Scan for the cell matching the given text and deliver its (x, y) coordinate at center. 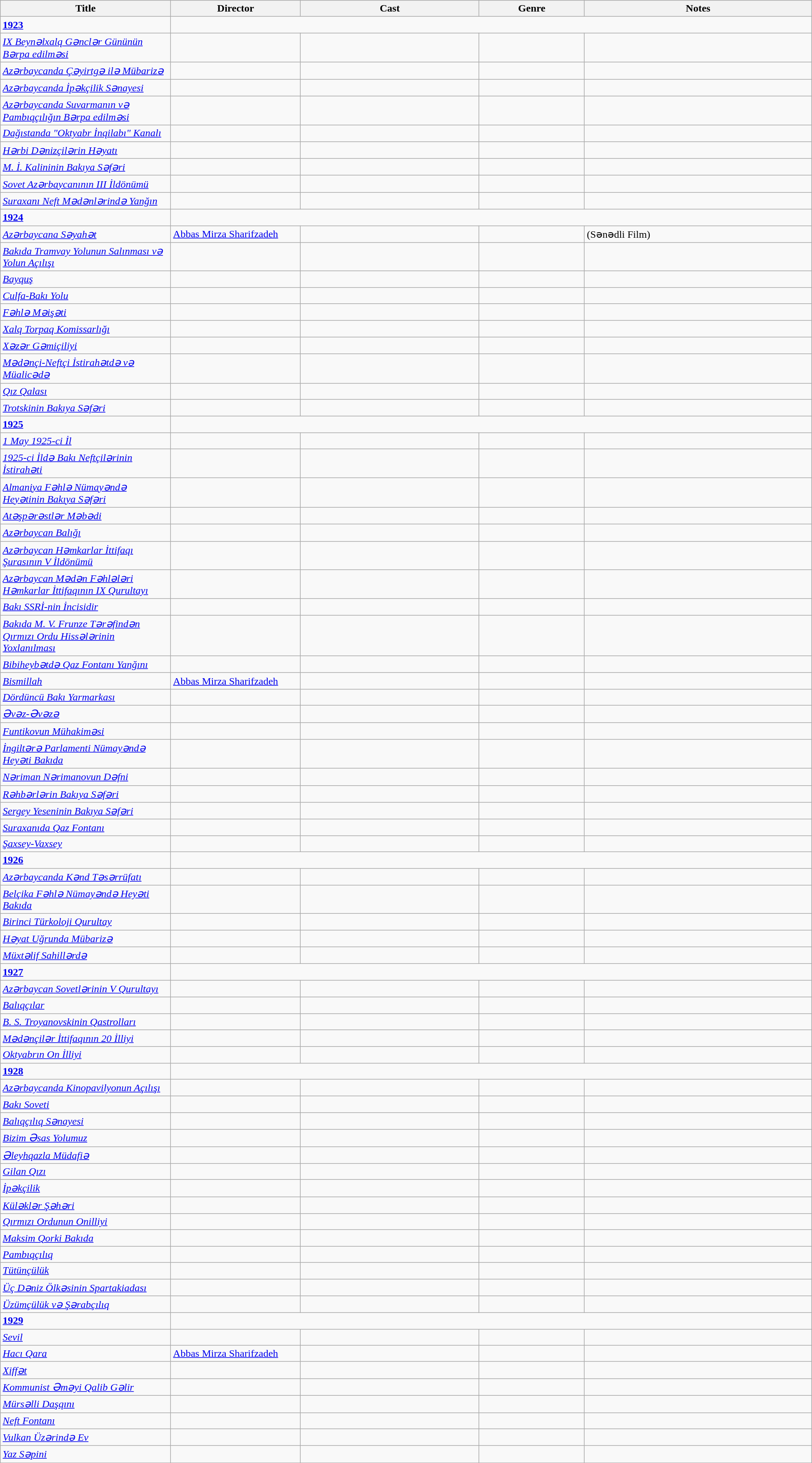
Balıqçılıq Sənayesi (86, 1121)
Dağıstanda "Oktyabr İnqilabı" Kanalı (86, 133)
Neft Fontanı (86, 1421)
Oktyabrın On İlliyi (86, 1055)
Title (86, 9)
İngiltərə Parlamenti Nümayəndə Heyəti Bakıda (86, 754)
Hacı Qara (86, 1353)
Vulkan Üzərində Ev (86, 1437)
Bakıda M. V. Frunze Tərəfindən Qırmızı Ordu Hissələrinin Yoxlanılması (86, 636)
Sevil (86, 1337)
Xiffət (86, 1370)
Hərbi Dənizçilərin Həyatı (86, 150)
Genre (531, 9)
Belçika Fəhlə Nümayəndə Heyəti Bakıda (86, 900)
Suraxanı Neft Mədənlərində Yanğın (86, 201)
Xəzər Gəmiçiliyi (86, 345)
Azərbaycan Mədən Fəhlələri Həmkarlar İttifaqının IX Qurultayı (86, 584)
Azərbaycanda Suvarmanın və Pambıqçılığın Bərpa edilməsi (86, 111)
Həyat Uğrunda Mübarizə (86, 939)
Bakı Soveti (86, 1104)
Qız Qalası (86, 391)
IX Beynəlxalq Gənclər Gününün Bərpa edilməsi (86, 48)
Maksim Qorki Bakıda (86, 1238)
Tütünçülük (86, 1271)
Azərbaycan Sovetlərinin V Qurultayı (86, 989)
Azərbaycan Balığı (86, 533)
(Sənədli Film) (698, 234)
Rəhbərlərin Bakıya Səfəri (86, 794)
Gilan Qızı (86, 1172)
1925 (86, 425)
Mədənçilər İttifaqının 20 İlliyi (86, 1038)
Atəşpərəstlər Məbədi (86, 516)
1 May 1925-ci İl (86, 441)
Üzümçülük və Şərabçılıq (86, 1304)
M. İ. Kalininin Bakıya Səfəri (86, 167)
Yaz Səpini (86, 1454)
1923 (86, 25)
Funtikovun Mühakiməsi (86, 731)
Trotskinin Bakıya Səfəri (86, 408)
Azərbaycana Səyahət (86, 234)
Culfa-Bakı Yolu (86, 296)
Bakıda Tramvay Yolunun Salınması və Yolun Açılışı (86, 257)
Əleyhqazla Müdafiə (86, 1155)
Şaxsey-Vaxsey (86, 844)
Suraxanıda Qaz Fontanı (86, 827)
Nəriman Nərimanovun Dəfni (86, 777)
Director (236, 9)
Azərbaycanda Çəyirtgə ilə Mübarizə (86, 71)
Fəhlə Məişəti (86, 312)
Azərbaycan Həmkarlar İttifaqı Şurasının V İldönümü (86, 555)
Cast (390, 9)
Azərbaycanda Kinopavilyonun Açılışı (86, 1088)
Azərbaycanda Kənd Təsərrüfatı (86, 877)
Kommunist Əməyi Qalib Gəlir (86, 1387)
Bibiheybətdə Qaz Fontanı Yanğını (86, 664)
Birinci Türkoloji Qurultay (86, 922)
Mədənçi-Neftçi İstirahətdə və Müalicədə (86, 368)
Müxtəlif Sahillərdə (86, 955)
B. S. Troyanovskinin Qastrolları (86, 1022)
1926 (86, 860)
1929 (86, 1321)
Qırmızı Ordunun Onilliyi (86, 1222)
Bizim Əsas Yolumuz (86, 1138)
Dördüncü Bakı Yarmarkası (86, 697)
1927 (86, 972)
Üç Dəniz Ölkəsinin Spartakiadası (86, 1287)
Sergey Yeseninin Bakıya Səfəri (86, 811)
1928 (86, 1071)
Mürsəlli Daşqını (86, 1404)
İpəkçilik (86, 1188)
Sovet Azərbaycanının III İldönümü (86, 184)
Küləklər Şəhəri (86, 1205)
Pambıqçılıq (86, 1254)
Azərbaycanda İpəkçilik Sənayesi (86, 87)
Balıqçılar (86, 1005)
Notes (698, 9)
1925-ci İldə Bakı Neftçilərinin İstirahəti (86, 464)
Bismillah (86, 681)
Almaniya Fəhlə Nümayəndə Heyətinin Bakıya Səfəri (86, 493)
1924 (86, 217)
Xalq Torpaq Komissarlığı (86, 329)
Əvəz-Əvəzə (86, 714)
Bayquş (86, 279)
Bakı SSRİ-nin İncisidir (86, 607)
